Find where the given text appears and provide that cell's center as (x, y) coordinate. 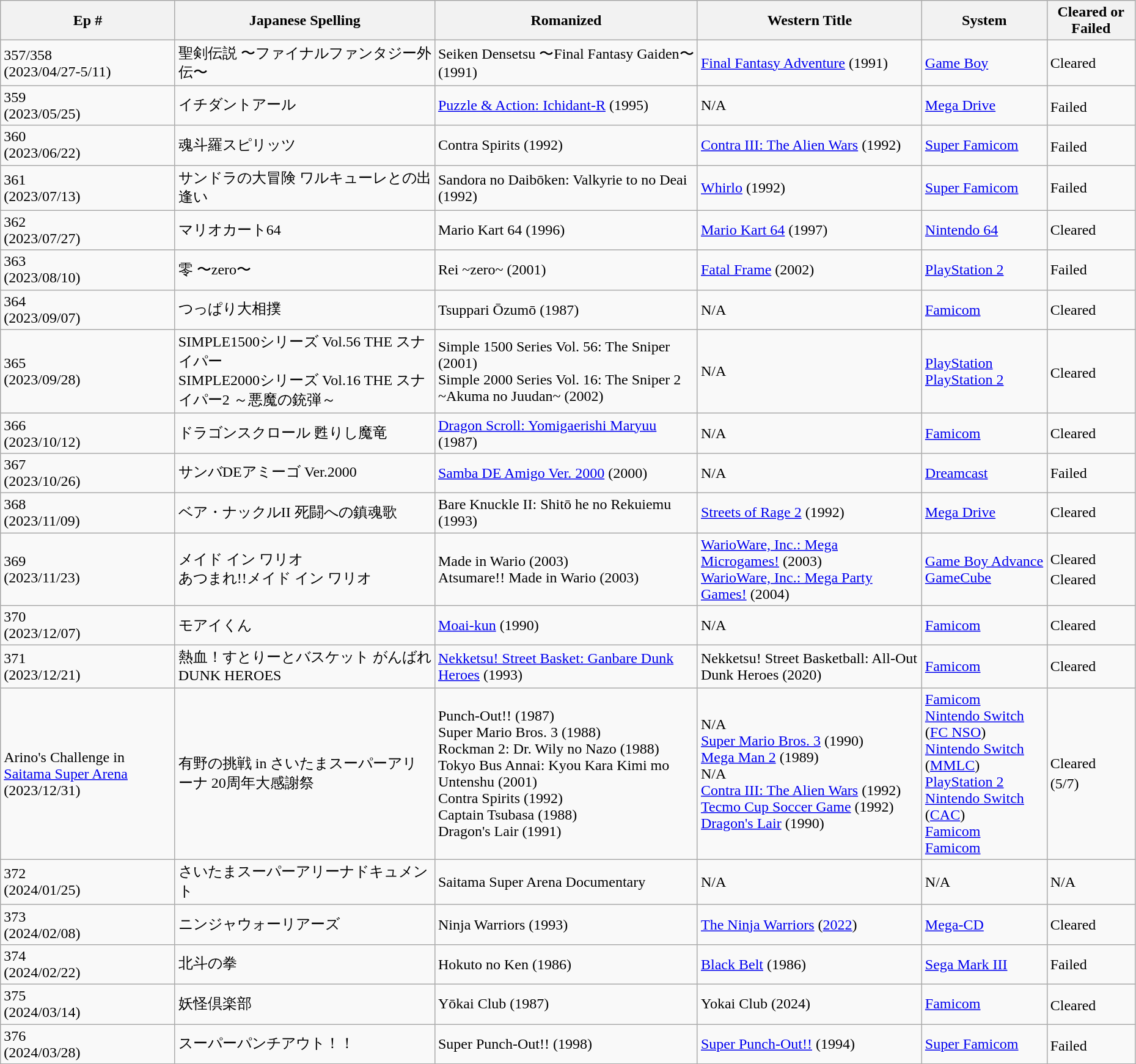
363 (2023/08/10) (88, 270)
362 (2023/07/27) (88, 230)
ClearedCleared (1091, 570)
Contra Spirits (1992) (566, 145)
374 (2024/02/22) (88, 964)
Super Punch-Out!! (1994) (809, 1044)
ニンジャウォーリアーズ (304, 924)
359(2023/05/25) (88, 105)
零 〜zero〜 (304, 270)
SIMPLE1500シリーズ Vol.56 THE スナイパーSIMPLE2000シリーズ Vol.16 THE スナイパー2 ～悪魔の銃弾～ (304, 372)
Tsuppari Ōzumō (1987) (566, 309)
聖剣伝説 〜ファイナルファンタジー外伝〜 (304, 63)
Game Boy AdvanceGameCube (984, 570)
Streets of Rage 2 (1992) (809, 512)
Yokai Club (2024) (809, 1003)
ベア・ナックルII 死闘への鎮魂歌 (304, 512)
365 (2023/09/28) (88, 372)
Nekketsu! Street Basket: Ganbare Dunk Heroes (1993) (566, 667)
Mega-CD (984, 924)
N/ASuper Mario Bros. 3 (1990)Mega Man 2 (1989)N/AContra III: The Alien Wars (1992)Tecmo Cup Soccer Game (1992)Dragon's Lair (1990) (809, 774)
Moai-kun (1990) (566, 626)
369 (2023/11/23) (88, 570)
Contra III: The Alien Wars (1992) (809, 145)
Bare Knuckle II: Shitō he no Rekuiemu (1993) (566, 512)
Seiken Densetsu 〜Final Fantasy Gaiden〜 (1991) (566, 63)
Cleared(5/7) (1091, 774)
ドラゴンスクロール 甦りし魔竜 (304, 433)
Made in Wario (2003)Atsumare!! Made in Wario (2003) (566, 570)
メイド イン ワリオあつまれ!!メイド イン ワリオ (304, 570)
Sandora no Daibōken: Valkyrie to no Deai (1992) (566, 188)
Puzzle & Action: Ichidant-R (1995) (566, 105)
Samba DE Amigo Ver. 2000 (2000) (566, 473)
イチダントアール (304, 105)
サンドラの大冒険 ワルキューレとの出逢い (304, 188)
PlayStation 2 (984, 270)
Ep # (88, 21)
368 (2023/11/09) (88, 512)
367 (2023/10/26) (88, 473)
Dragon Scroll: Yomigaerishi Maryuu (1987) (566, 433)
Black Belt (1986) (809, 964)
Nekketsu! Street Basketball: All-Out Dunk Heroes (2020) (809, 667)
スーパーパンチアウト！！ (304, 1044)
System (984, 21)
361 (2023/07/13) (88, 188)
WarioWare, Inc.: Mega Microgames! (2003)WarioWare, Inc.: Mega Party Games! (2004) (809, 570)
364 (2023/09/07) (88, 309)
Simple 1500 Series Vol. 56: The Sniper (2001)Simple 2000 Series Vol. 16: The Sniper 2 ~Akuma no Juudan~ (2002) (566, 372)
Super Punch-Out!! (1998) (566, 1044)
モアイくん (304, 626)
357/358(2023/04/27-5/11) (88, 63)
Dreamcast (984, 473)
Western Title (809, 21)
Yōkai Club (1987) (566, 1003)
Fatal Frame (2002) (809, 270)
Mario Kart 64 (1996) (566, 230)
375 (2024/03/14) (88, 1003)
Game Boy (984, 63)
マリオカート64 (304, 230)
さいたまスーパーアリーナドキュメント (304, 882)
有野の挑戦 in さいたまスーパーアリーナ 20周年大感謝祭 (304, 774)
熱血！すとりーとバスケット がんばれ DUNK HEROES (304, 667)
Mario Kart 64 (1997) (809, 230)
Rei ~zero~ (2001) (566, 270)
373 (2024/02/08) (88, 924)
Sega Mark III (984, 964)
Saitama Super Arena Documentary (566, 882)
PlayStationPlayStation 2 (984, 372)
Romanized (566, 21)
Arino's Challenge in Saitama Super Arena (2023/12/31) (88, 774)
Japanese Spelling (304, 21)
サンバDEアミーゴ Ver.2000 (304, 473)
Whirlo (1992) (809, 188)
北斗の拳 (304, 964)
360(2023/06/22) (88, 145)
つっぱり大相撲 (304, 309)
The Ninja Warriors (2022) (809, 924)
371 (2023/12/21) (88, 667)
Final Fantasy Adventure (1991) (809, 63)
Nintendo 64 (984, 230)
Hokuto no Ken (1986) (566, 964)
Cleared or Failed (1091, 21)
Ninja Warriors (1993) (566, 924)
372 (2024/01/25) (88, 882)
妖怪倶楽部 (304, 1003)
370 (2023/12/07) (88, 626)
376 (2024/03/28) (88, 1044)
魂斗羅スピリッツ (304, 145)
366 (2023/10/12) (88, 433)
FamicomNintendo Switch (FC NSO)Nintendo Switch (MMLC)PlayStation 2Nintendo Switch (CAC)FamicomFamicom (984, 774)
